Extract the (X, Y) coordinate from the center of the cell holding the provided text.  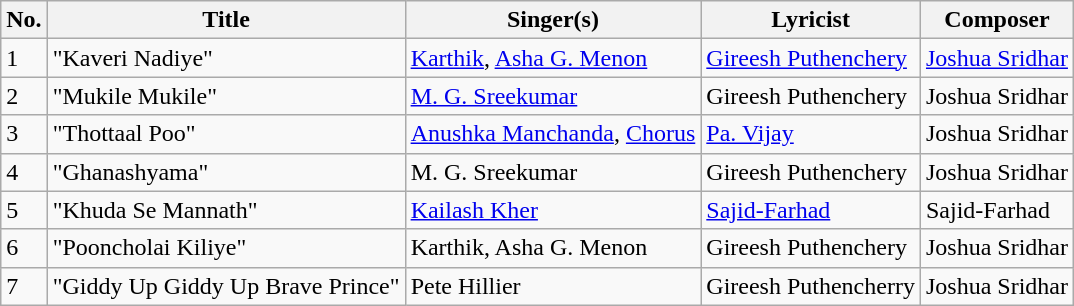
1 (24, 58)
5 (24, 210)
"Kaveri Nadiye" (226, 58)
No. (24, 20)
Kailash Kher (553, 210)
Anushka Manchanda, Chorus (553, 134)
Composer (996, 20)
7 (24, 286)
3 (24, 134)
Gireesh Puthencherry (811, 286)
Pa. Vijay (811, 134)
Lyricist (811, 20)
"Khuda Se Mannath" (226, 210)
4 (24, 172)
"Giddy Up Giddy Up Brave Prince" (226, 286)
Title (226, 20)
Singer(s) (553, 20)
Pete Hillier (553, 286)
"Pooncholai Kiliye" (226, 248)
6 (24, 248)
2 (24, 96)
"Thottaal Poo" (226, 134)
"Ghanashyama" (226, 172)
"Mukile Mukile" (226, 96)
